Search for the cell housing the specified text and yield its [X, Y] center coordinate. 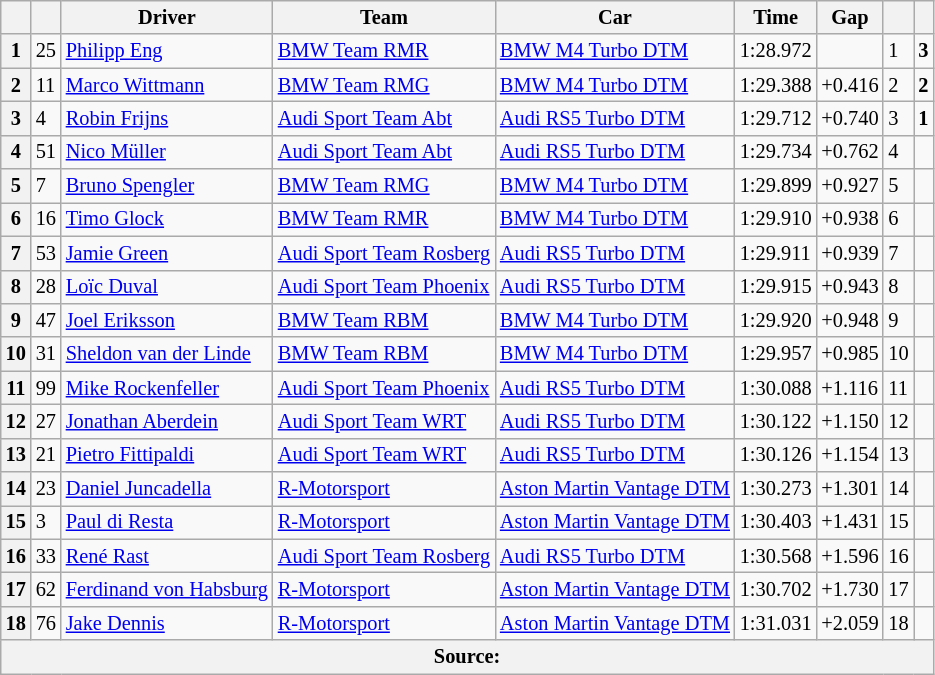
Jonathan Aberdein [167, 421]
+0.762 [850, 152]
Jake Dennis [167, 623]
76 [46, 623]
28 [46, 287]
1:29.911 [776, 253]
+0.927 [850, 186]
1:30.568 [776, 556]
Joel Eriksson [167, 320]
1:30.403 [776, 522]
Philipp Eng [167, 51]
+1.154 [850, 455]
25 [46, 51]
21 [46, 455]
62 [46, 589]
+0.985 [850, 354]
1:29.915 [776, 287]
+1.116 [850, 388]
1:30.088 [776, 388]
+1.301 [850, 489]
Pietro Fittipaldi [167, 455]
1:30.702 [776, 589]
Team [384, 17]
27 [46, 421]
+1.730 [850, 589]
+0.939 [850, 253]
René Rast [167, 556]
Loïc Duval [167, 287]
1:29.910 [776, 219]
Source: [468, 657]
1:28.972 [776, 51]
1:29.712 [776, 118]
Ferdinand von Habsburg [167, 589]
31 [46, 354]
Nico Müller [167, 152]
Time [776, 17]
Paul di Resta [167, 522]
1:29.734 [776, 152]
Gap [850, 17]
+0.740 [850, 118]
+1.596 [850, 556]
Marco Wittmann [167, 85]
53 [46, 253]
1:30.126 [776, 455]
51 [46, 152]
Car [615, 17]
Robin Frijns [167, 118]
Timo Glock [167, 219]
Sheldon van der Linde [167, 354]
47 [46, 320]
23 [46, 489]
1:29.899 [776, 186]
1:30.122 [776, 421]
33 [46, 556]
+0.948 [850, 320]
99 [46, 388]
Bruno Spengler [167, 186]
+2.059 [850, 623]
Mike Rockenfeller [167, 388]
1:29.957 [776, 354]
+0.416 [850, 85]
+0.938 [850, 219]
1:31.031 [776, 623]
+1.150 [850, 421]
1:30.273 [776, 489]
Daniel Juncadella [167, 489]
Driver [167, 17]
1:29.920 [776, 320]
1:29.388 [776, 85]
Jamie Green [167, 253]
+0.943 [850, 287]
+1.431 [850, 522]
